Search for the cell housing the specified text and yield its [X, Y] center coordinate. 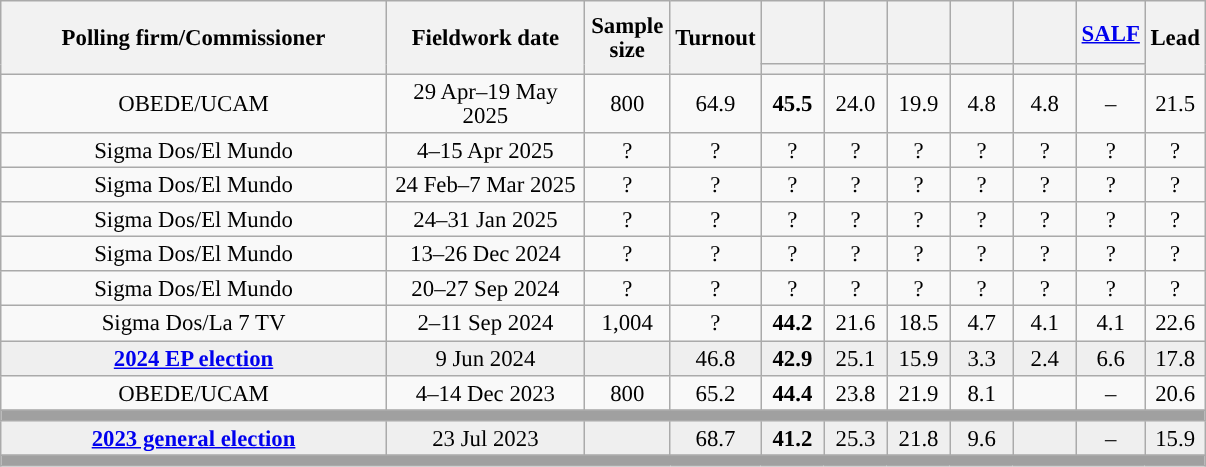
18.5 [918, 324]
23.8 [856, 392]
4.7 [982, 324]
20.6 [1175, 392]
13–26 Dec 2024 [485, 254]
1,004 [627, 324]
21.9 [918, 392]
64.9 [716, 104]
4–15 Apr 2025 [485, 150]
42.9 [792, 358]
Sigma Dos/La 7 TV [194, 324]
21.8 [918, 438]
17.8 [1175, 358]
41.2 [792, 438]
24.0 [856, 104]
4–14 Dec 2023 [485, 392]
Lead [1175, 38]
2.4 [1044, 358]
19.9 [918, 104]
9 Jun 2024 [485, 358]
44.2 [792, 324]
6.6 [1110, 358]
21.6 [856, 324]
Sample size [627, 38]
22.6 [1175, 324]
24 Feb–7 Mar 2025 [485, 186]
Polling firm/Commissioner [194, 38]
68.7 [716, 438]
2024 EP election [194, 358]
2–11 Sep 2024 [485, 324]
46.8 [716, 358]
Fieldwork date [485, 38]
8.1 [982, 392]
29 Apr–19 May 2025 [485, 104]
44.4 [792, 392]
20–27 Sep 2024 [485, 290]
2023 general election [194, 438]
45.5 [792, 104]
3.3 [982, 358]
9.6 [982, 438]
21.5 [1175, 104]
Turnout [716, 38]
24–31 Jan 2025 [485, 220]
25.1 [856, 358]
SALF [1110, 32]
65.2 [716, 392]
23 Jul 2023 [485, 438]
25.3 [856, 438]
